Pinpoint the cell where the given text exists, returning its (X, Y) midpoint coordinate. 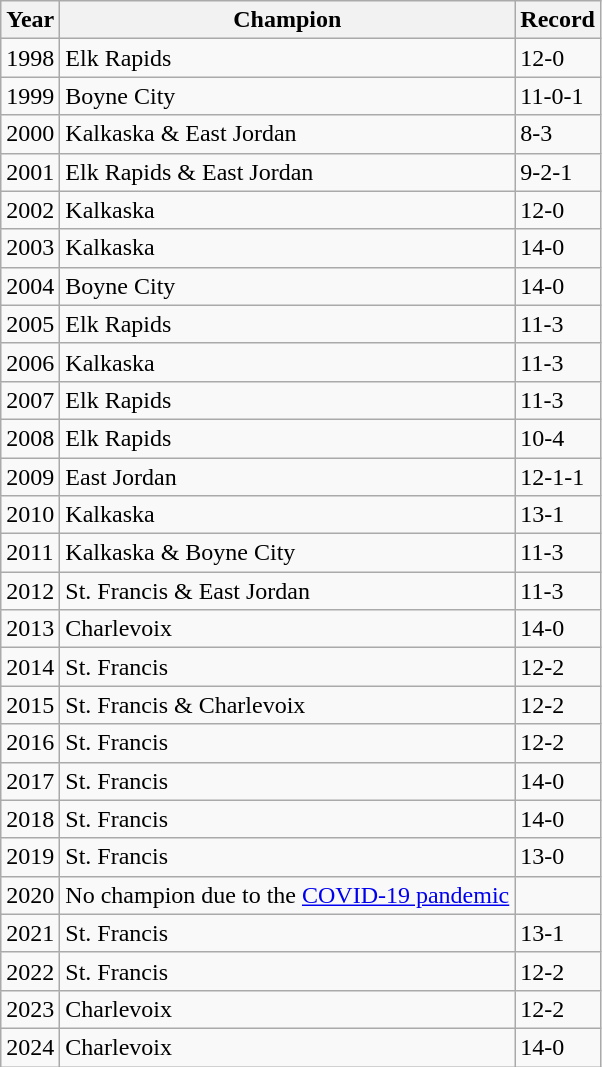
2007 (30, 400)
2018 (30, 819)
2013 (30, 629)
2017 (30, 781)
St. Francis & East Jordan (288, 591)
2011 (30, 553)
13-0 (558, 857)
East Jordan (288, 477)
8-3 (558, 134)
2020 (30, 895)
Elk Rapids & East Jordan (288, 172)
2003 (30, 248)
2008 (30, 438)
2006 (30, 362)
2024 (30, 1047)
St. Francis & Charlevoix (288, 705)
2012 (30, 591)
2001 (30, 172)
2016 (30, 743)
2022 (30, 971)
2019 (30, 857)
Kalkaska & East Jordan (288, 134)
Kalkaska & Boyne City (288, 553)
2014 (30, 667)
10-4 (558, 438)
11-0-1 (558, 96)
2000 (30, 134)
2023 (30, 1009)
No champion due to the COVID-19 pandemic (288, 895)
2021 (30, 933)
1998 (30, 58)
Champion (288, 20)
2002 (30, 210)
12-1-1 (558, 477)
2010 (30, 515)
2015 (30, 705)
Year (30, 20)
1999 (30, 96)
2005 (30, 324)
2009 (30, 477)
2004 (30, 286)
Record (558, 20)
9-2-1 (558, 172)
